Determine the [X, Y] coordinate at the center of the cell enclosing the given text.  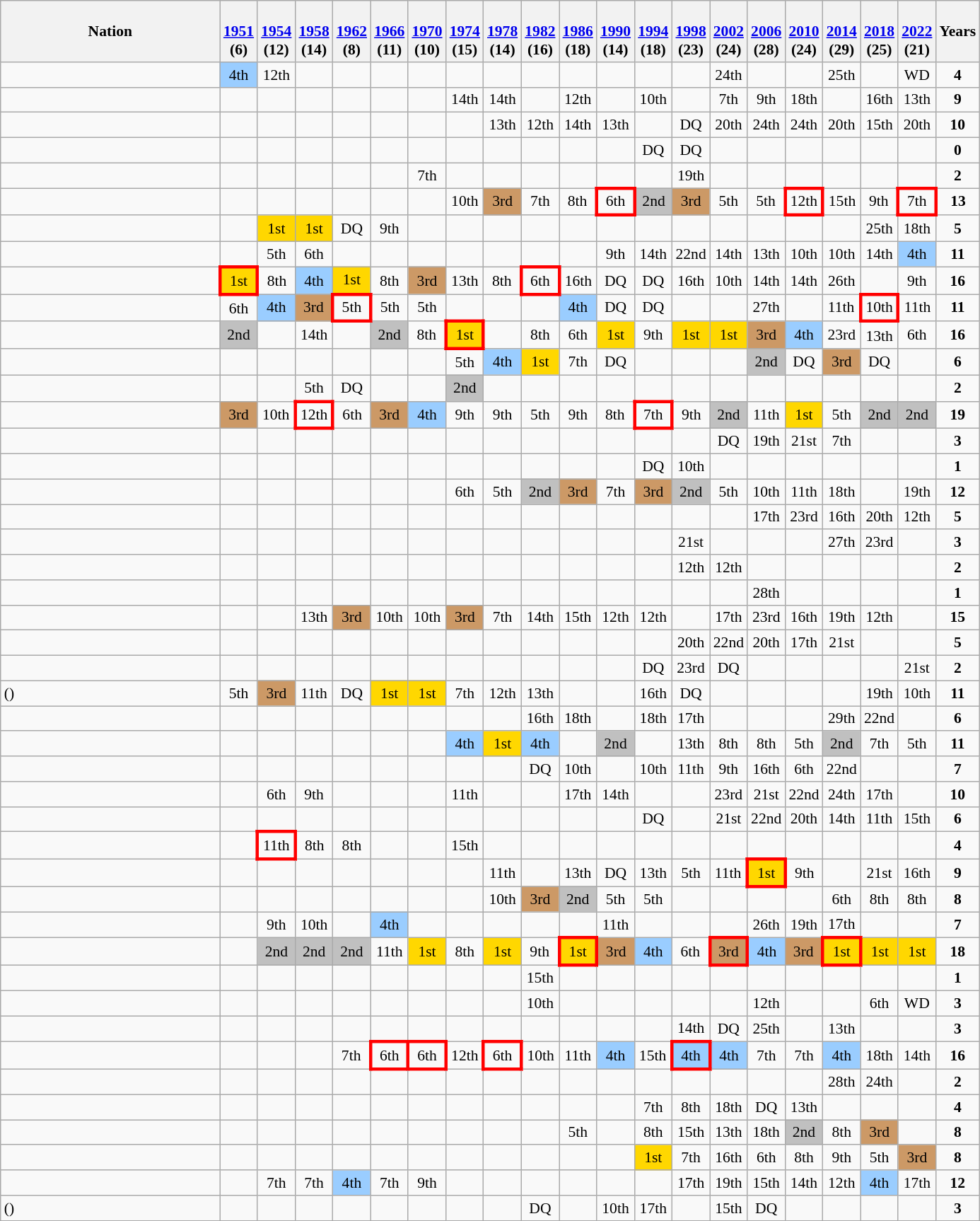
1966(11) [389, 31]
1970(10) [427, 31]
29th [841, 719]
1978(14) [502, 31]
1994(18) [653, 31]
2018(25) [880, 31]
1990(14) [615, 31]
2014(29) [841, 31]
2022(21) [916, 31]
Nation [110, 31]
0 [958, 151]
2002(24) [728, 31]
2010(24) [803, 31]
13 [958, 202]
1958(14) [314, 31]
2006(28) [766, 31]
1982(16) [540, 31]
1974(15) [465, 31]
1962(8) [352, 31]
1986(18) [578, 31]
18 [958, 952]
15 [958, 618]
1998(23) [690, 31]
1951(6) [239, 31]
1954(12) [276, 31]
19 [958, 415]
Years [958, 31]
